Return the (x, y) coordinate for the center point of the cell that contains the specified text.  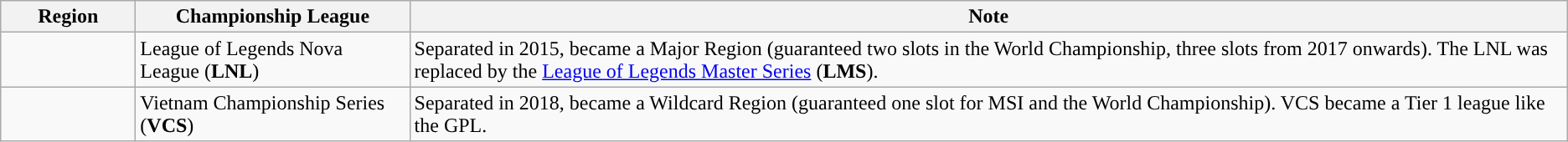
League of Legends Nova League (LNL) (273, 60)
Note (988, 17)
Region (69, 17)
Vietnam Championship Series (VCS) (273, 114)
Championship League (273, 17)
Separated in 2018, became a Wildcard Region (guaranteed one slot for MSI and the World Championship). VCS became a Tier 1 league like the GPL. (988, 114)
